Provide the (X, Y) coordinate of the cell's center where the given text is located.  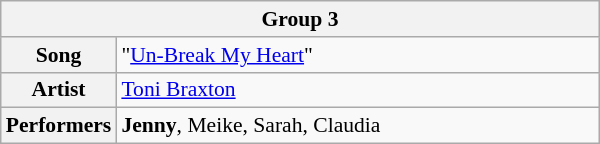
"Un-Break My Heart" (358, 55)
Group 3 (300, 19)
Toni Braxton (358, 90)
Performers (59, 126)
Jenny, Meike, Sarah, Claudia (358, 126)
Artist (59, 90)
Song (59, 55)
